Identify which cell holds the provided text, then report its [X, Y] central coordinate. 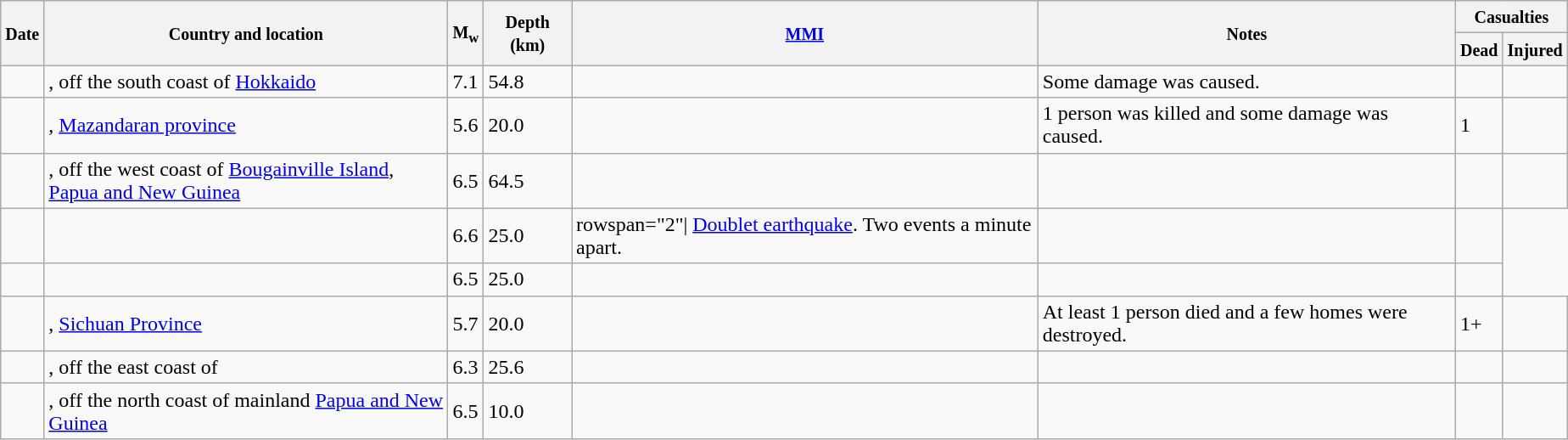
Date [22, 33]
Notes [1246, 33]
Dead [1479, 49]
25.6 [528, 367]
6.3 [466, 367]
, off the south coast of Hokkaido [246, 82]
Some damage was caused. [1246, 82]
, off the north coast of mainland Papua and New Guinea [246, 411]
Mw [466, 33]
Depth (km) [528, 33]
, off the east coast of [246, 367]
1+ [1479, 323]
64.5 [528, 180]
, off the west coast of Bougainville Island, Papua and New Guinea [246, 180]
5.7 [466, 323]
10.0 [528, 411]
5.6 [466, 126]
, Sichuan Province [246, 323]
1 [1479, 126]
At least 1 person died and a few homes were destroyed. [1246, 323]
1 person was killed and some damage was caused. [1246, 126]
Casualties [1511, 17]
6.6 [466, 236]
MMI [805, 33]
7.1 [466, 82]
, Mazandaran province [246, 126]
Country and location [246, 33]
54.8 [528, 82]
rowspan="2"| Doublet earthquake. Two events a minute apart. [805, 236]
Injured [1535, 49]
